Output the [x, y] coordinate of the center of the cell containing the given text.  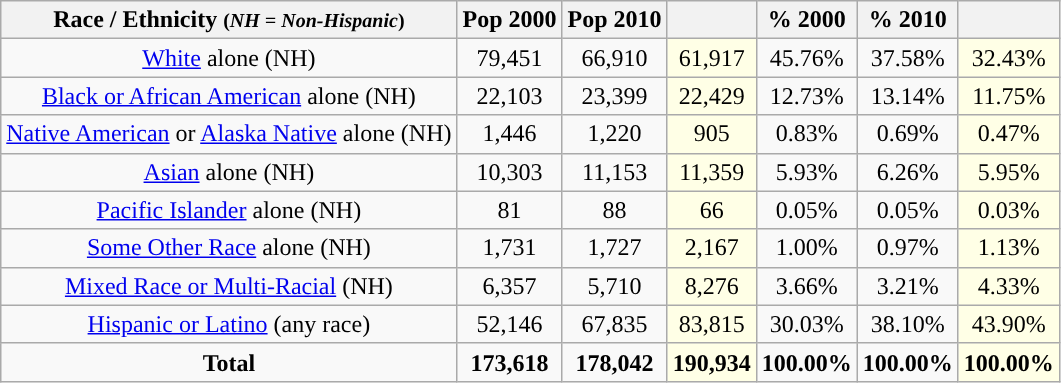
79,451 [510, 58]
83,815 [712, 324]
1,731 [510, 248]
% 2000 [806, 20]
Hispanic or Latino (any race) [229, 324]
8,276 [712, 286]
32.43% [1008, 58]
Total [229, 362]
23,399 [614, 96]
Pacific Islander alone (NH) [229, 210]
11,359 [712, 172]
6,357 [510, 286]
22,103 [510, 96]
0.83% [806, 134]
% 2010 [908, 20]
88 [614, 210]
22,429 [712, 96]
173,618 [510, 362]
0.97% [908, 248]
66,910 [614, 58]
45.76% [806, 58]
12.73% [806, 96]
178,042 [614, 362]
3.66% [806, 286]
66 [712, 210]
2,167 [712, 248]
5.95% [1008, 172]
Race / Ethnicity (NH = Non-Hispanic) [229, 20]
81 [510, 210]
38.10% [908, 324]
Native American or Alaska Native alone (NH) [229, 134]
1,727 [614, 248]
905 [712, 134]
190,934 [712, 362]
52,146 [510, 324]
11,153 [614, 172]
37.58% [908, 58]
5.93% [806, 172]
0.47% [1008, 134]
Asian alone (NH) [229, 172]
0.69% [908, 134]
1.00% [806, 248]
3.21% [908, 286]
30.03% [806, 324]
67,835 [614, 324]
13.14% [908, 96]
Pop 2000 [510, 20]
43.90% [1008, 324]
5,710 [614, 286]
1,446 [510, 134]
0.03% [1008, 210]
1.13% [1008, 248]
10,303 [510, 172]
6.26% [908, 172]
White alone (NH) [229, 58]
1,220 [614, 134]
Black or African American alone (NH) [229, 96]
Mixed Race or Multi-Racial (NH) [229, 286]
11.75% [1008, 96]
Some Other Race alone (NH) [229, 248]
Pop 2010 [614, 20]
61,917 [712, 58]
4.33% [1008, 286]
